Search for the cell housing the specified text and yield its (X, Y) center coordinate. 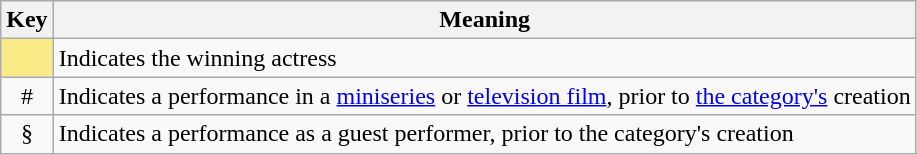
Indicates a performance as a guest performer, prior to the category's creation (484, 134)
# (27, 96)
Indicates a performance in a miniseries or television film, prior to the category's creation (484, 96)
Meaning (484, 20)
Key (27, 20)
§ (27, 134)
Indicates the winning actress (484, 58)
